Find where the given text appears and provide that cell's center as (x, y) coordinate. 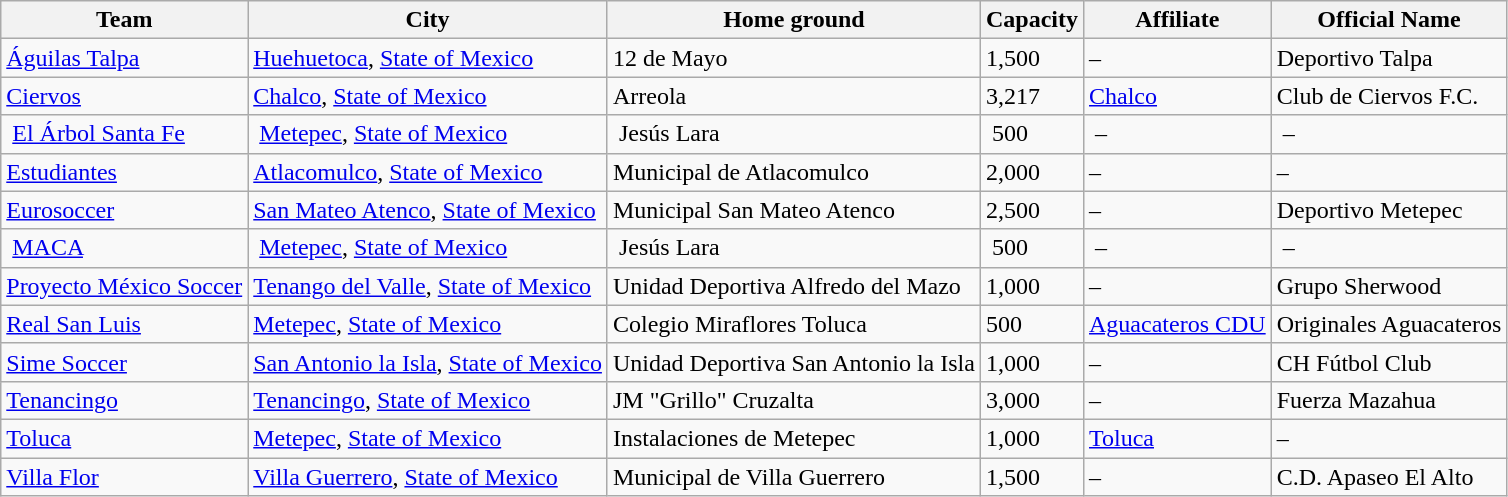
Proyecto México Soccer (124, 286)
Tenancingo (124, 400)
Capacity (1032, 20)
Eurosoccer (124, 210)
San Antonio la Isla, State of Mexico (428, 362)
Municipal de Atlacomulco (794, 172)
Aguacateros CDU (1177, 324)
Atlacomulco, State of Mexico (428, 172)
Villa Guerrero, State of Mexico (428, 477)
Official Name (1389, 20)
Originales Aguacateros (1389, 324)
2,500 (1032, 210)
Chalco (1177, 96)
El Árbol Santa Fe (124, 134)
Tenancingo, State of Mexico (428, 400)
Municipal de Villa Guerrero (794, 477)
Deportivo Metepec (1389, 210)
San Mateo Atenco, State of Mexico (428, 210)
3,217 (1032, 96)
Affiliate (1177, 20)
Grupo Sherwood (1389, 286)
Sime Soccer (124, 362)
Huehuetoca, State of Mexico (428, 58)
Team (124, 20)
CH Fútbol Club (1389, 362)
Home ground (794, 20)
Tenango del Valle, State of Mexico (428, 286)
Fuerza Mazahua (1389, 400)
12 de Mayo (794, 58)
2,000 (1032, 172)
Estudiantes (124, 172)
Ciervos (124, 96)
Chalco, State of Mexico (428, 96)
Real San Luis (124, 324)
Municipal San Mateo Atenco (794, 210)
3,000 (1032, 400)
Villa Flor (124, 477)
JM "Grillo" Cruzalta (794, 400)
Águilas Talpa (124, 58)
Unidad Deportiva Alfredo del Mazo (794, 286)
City (428, 20)
Colegio Miraflores Toluca (794, 324)
Arreola (794, 96)
MACA (124, 248)
C.D. Apaseo El Alto (1389, 477)
Deportivo Talpa (1389, 58)
Club de Ciervos F.C. (1389, 96)
Instalaciones de Metepec (794, 438)
Unidad Deportiva San Antonio la Isla (794, 362)
